Identify which cell holds the provided text, then report its [x, y] central coordinate. 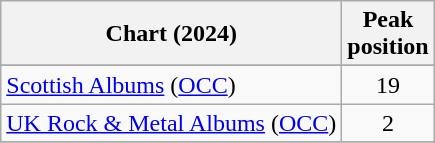
UK Rock & Metal Albums (OCC) [172, 123]
Chart (2024) [172, 34]
Scottish Albums (OCC) [172, 85]
Peakposition [388, 34]
2 [388, 123]
19 [388, 85]
